Find where the given text appears and provide that cell's center as [X, Y] coordinate. 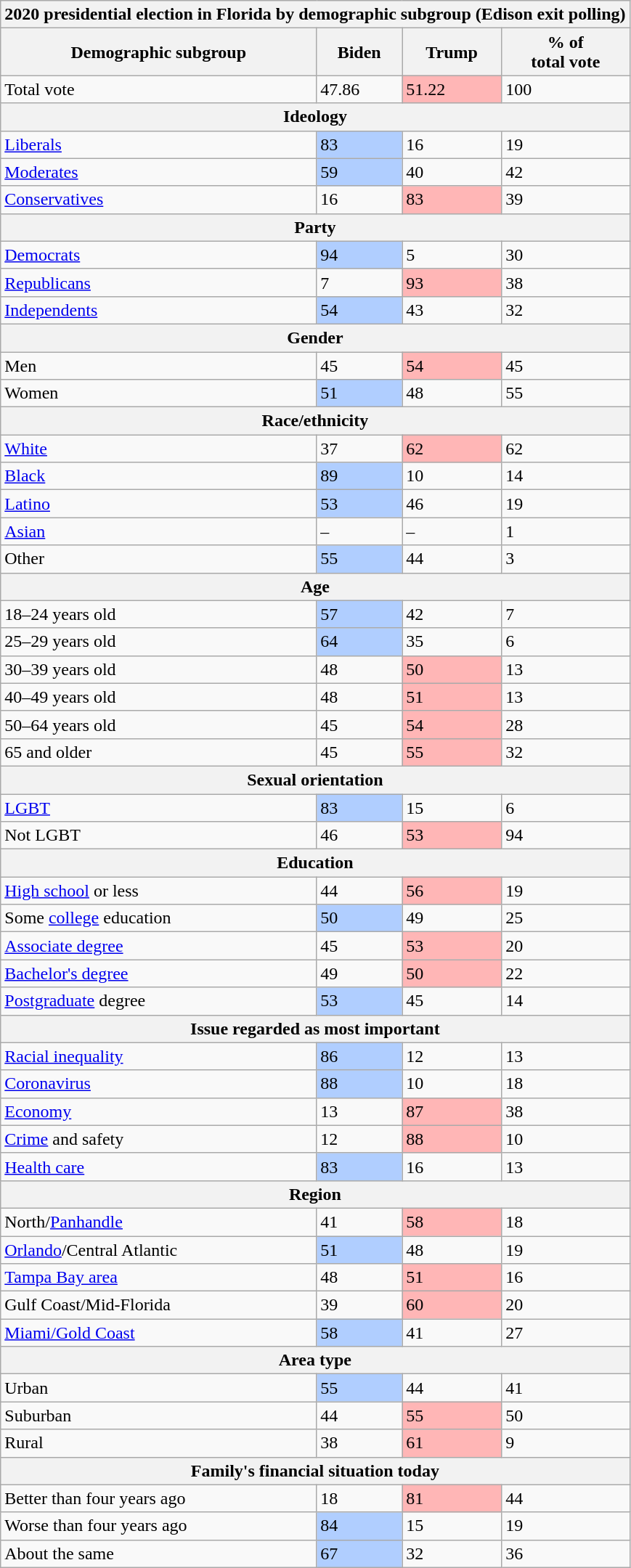
Coronavirus [158, 1084]
Race/ethnicity [315, 421]
56 [452, 891]
30–39 years old [158, 669]
35 [452, 642]
Trump [452, 52]
30 [566, 255]
Orlando/Central Atlantic [158, 1249]
Region [315, 1194]
Associate degree [158, 946]
93 [452, 282]
100 [566, 89]
Liberals [158, 144]
51.22 [452, 89]
North/Panhandle [158, 1222]
43 [452, 310]
25 [566, 918]
Age [315, 587]
Crime and safety [158, 1139]
60 [452, 1305]
3 [566, 559]
87 [452, 1111]
25–29 years old [158, 642]
5 [452, 255]
Urban [158, 1388]
84 [359, 1526]
Education [315, 863]
61 [452, 1443]
Party [315, 227]
Total vote [158, 89]
Other [158, 559]
Ideology [315, 117]
Conservatives [158, 200]
Bachelor's degree [158, 973]
Gender [315, 338]
1 [566, 531]
Area type [315, 1360]
Men [158, 365]
59 [359, 172]
65 and older [158, 752]
89 [359, 476]
Sexual orientation [315, 780]
Moderates [158, 172]
57 [359, 614]
36 [566, 1553]
28 [566, 724]
Health care [158, 1167]
50–64 years old [158, 724]
Worse than four years ago [158, 1526]
Postgraduate degree [158, 1001]
Not LGBT [158, 836]
Black [158, 476]
67 [359, 1553]
2020 presidential election in Florida by demographic subgroup (Edison exit polling) [315, 15]
White [158, 449]
40 [452, 172]
18–24 years old [158, 614]
High school or less [158, 891]
Asian [158, 531]
LGBT [158, 808]
81 [452, 1498]
Republicans [158, 282]
Miami/Gold Coast [158, 1333]
37 [359, 449]
27 [566, 1333]
40–49 years old [158, 697]
22 [566, 973]
Demographic subgroup [158, 52]
47.86 [359, 89]
Family's financial situation today [315, 1471]
Suburban [158, 1416]
Some college education [158, 918]
Racial inequality [158, 1056]
Tampa Bay area [158, 1278]
Better than four years ago [158, 1498]
% oftotal vote [566, 52]
Gulf Coast/Mid-Florida [158, 1305]
Issue regarded as most important [315, 1029]
Independents [158, 310]
Women [158, 393]
About the same [158, 1553]
Latino [158, 504]
86 [359, 1056]
Democrats [158, 255]
Biden [359, 52]
Economy [158, 1111]
9 [566, 1443]
64 [359, 642]
Rural [158, 1443]
